Return (x, y) of the center of cell containing provided text 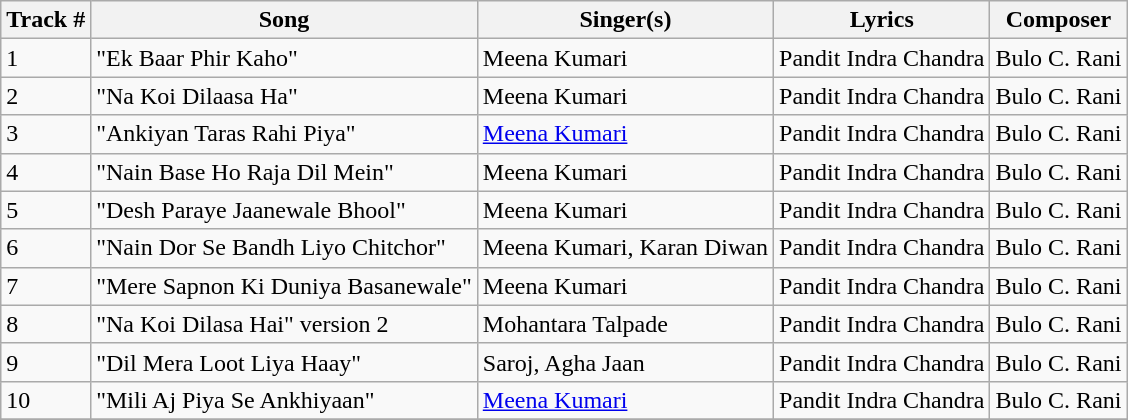
2 (46, 96)
"Desh Paraye Jaanewale Bhool" (284, 210)
"Ek Baar Phir Kaho" (284, 58)
10 (46, 400)
"Mere Sapnon Ki Duniya Basanewale" (284, 286)
Track # (46, 20)
6 (46, 248)
"Nain Dor Se Bandh Liyo Chitchor" (284, 248)
Lyrics (882, 20)
Song (284, 20)
"Nain Base Ho Raja Dil Mein" (284, 172)
Meena Kumari, Karan Diwan (625, 248)
Singer(s) (625, 20)
Saroj, Agha Jaan (625, 362)
1 (46, 58)
"Na Koi Dilasa Hai" version 2 (284, 324)
8 (46, 324)
9 (46, 362)
5 (46, 210)
Mohantara Talpade (625, 324)
3 (46, 134)
"Ankiyan Taras Rahi Piya" (284, 134)
Composer (1058, 20)
"Dil Mera Loot Liya Haay" (284, 362)
"Mili Aj Piya Se Ankhiyaan" (284, 400)
"Na Koi Dilaasa Ha" (284, 96)
4 (46, 172)
7 (46, 286)
